Locate the cell with the specified text and output its (X, Y) center coordinate. 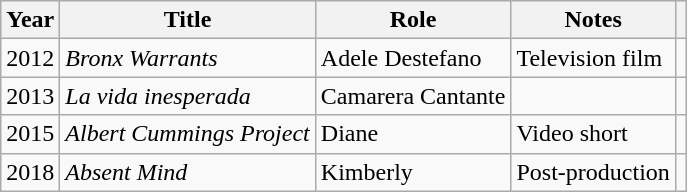
2015 (30, 134)
Diane (413, 134)
Video short (593, 134)
Bronx Warrants (188, 58)
Kimberly (413, 172)
Camarera Cantante (413, 96)
La vida inesperada (188, 96)
Post-production (593, 172)
2013 (30, 96)
2012 (30, 58)
Adele Destefano (413, 58)
Television film (593, 58)
Notes (593, 20)
Role (413, 20)
2018 (30, 172)
Absent Mind (188, 172)
Year (30, 20)
Title (188, 20)
Albert Cummings Project (188, 134)
